Extract the (x, y) coordinate from the center of the cell holding the provided text.  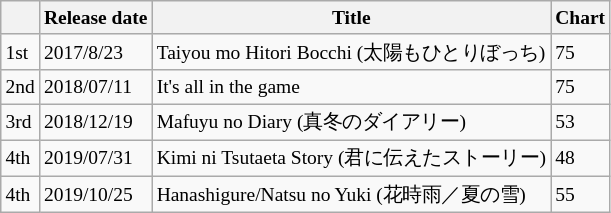
Chart (580, 18)
Hanashigure/Natsu no Yuki (花時雨／夏の雪) (352, 194)
1st (20, 52)
2018/12/19 (96, 122)
3rd (20, 122)
55 (580, 194)
2nd (20, 86)
Title (352, 18)
2018/07/11 (96, 86)
2019/10/25 (96, 194)
2017/8/23 (96, 52)
2019/07/31 (96, 158)
Release date (96, 18)
Taiyou mo Hitori Bocchi (太陽もひとりぼっち) (352, 52)
53 (580, 122)
Kimi ni Tsutaeta Story (君に伝えたストーリー) (352, 158)
Mafuyu no Diary (真冬のダイアリー) (352, 122)
It's all in the game (352, 86)
48 (580, 158)
